Capture the cell that displays the provided text and extract its [X, Y] central coordinate. 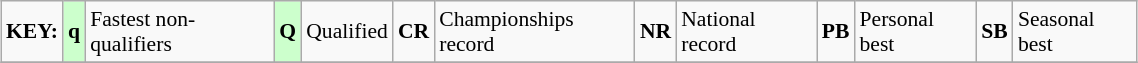
PB [836, 32]
National record [746, 32]
Qualified [347, 32]
CR [414, 32]
NR [656, 32]
Q [288, 32]
Seasonal best [1075, 32]
Championships record [534, 32]
Personal best [916, 32]
KEY: [32, 32]
Fastest non-qualifiers [180, 32]
q [74, 32]
SB [994, 32]
